Find where the given text appears and provide that cell's center as (X, Y) coordinate. 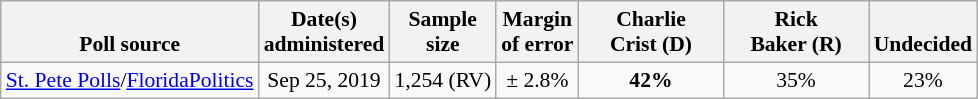
St. Pete Polls/FloridaPolitics (130, 80)
Samplesize (442, 32)
Marginof error (537, 32)
RickBaker (R) (796, 32)
CharlieCrist (D) (650, 32)
23% (923, 80)
Sep 25, 2019 (324, 80)
Undecided (923, 32)
42% (650, 80)
Date(s)administered (324, 32)
1,254 (RV) (442, 80)
± 2.8% (537, 80)
Poll source (130, 32)
35% (796, 80)
